Identify which cell holds the provided text, then report its (X, Y) central coordinate. 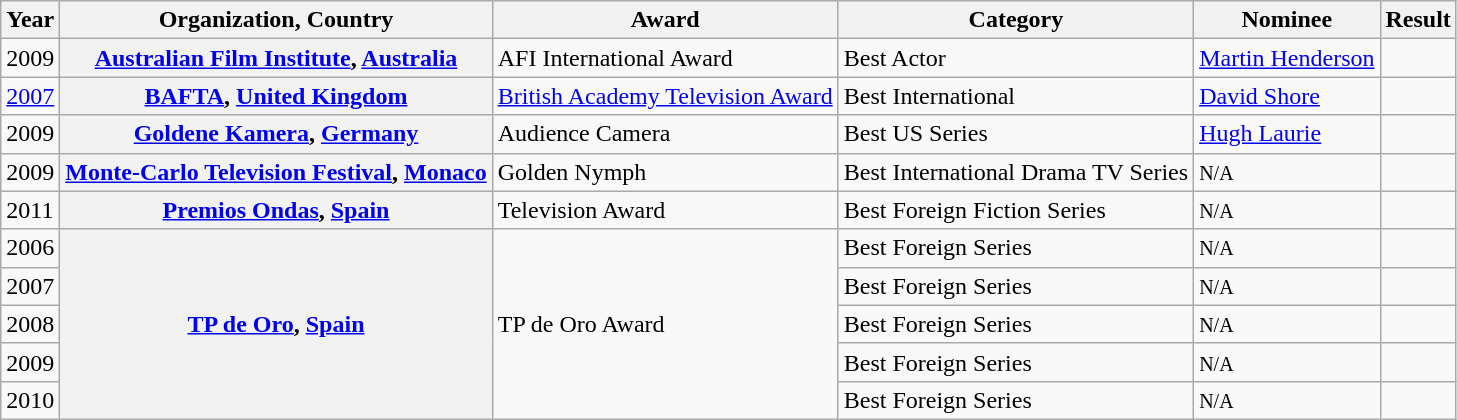
Best International (1016, 96)
Best Actor (1016, 58)
Nominee (1287, 20)
Golden Nymph (665, 172)
Best Foreign Fiction Series (1016, 210)
Goldene Kamera, Germany (276, 134)
TP de Oro Award (665, 324)
Organization, Country (276, 20)
Audience Camera (665, 134)
Martin Henderson (1287, 58)
Australian Film Institute, Australia (276, 58)
2008 (30, 324)
TP de Oro, Spain (276, 324)
BAFTA, United Kingdom (276, 96)
Year (30, 20)
Monte-Carlo Television Festival, Monaco (276, 172)
Television Award (665, 210)
Hugh Laurie (1287, 134)
Category (1016, 20)
2011 (30, 210)
2010 (30, 400)
Result (1418, 20)
Premios Ondas, Spain (276, 210)
2006 (30, 248)
Best US Series (1016, 134)
Award (665, 20)
David Shore (1287, 96)
Best International Drama TV Series (1016, 172)
British Academy Television Award (665, 96)
AFI International Award (665, 58)
